Return [X, Y] of the center of cell containing provided text 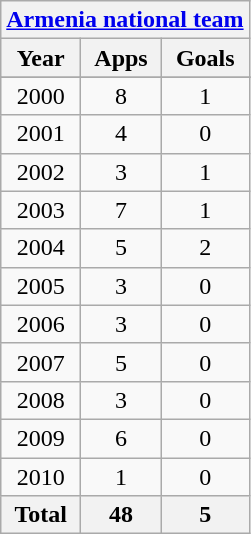
2007 [41, 362]
2003 [41, 210]
2010 [41, 477]
2004 [41, 248]
48 [122, 515]
2009 [41, 438]
2005 [41, 286]
2 [205, 248]
Goals [205, 58]
8 [122, 96]
2006 [41, 324]
Total [41, 515]
7 [122, 210]
4 [122, 134]
2008 [41, 400]
2000 [41, 96]
2001 [41, 134]
2002 [41, 172]
Armenia national team [125, 20]
Year [41, 58]
6 [122, 438]
Apps [122, 58]
